From the cell containing the given text, extract its center point as (X, Y) coordinate. 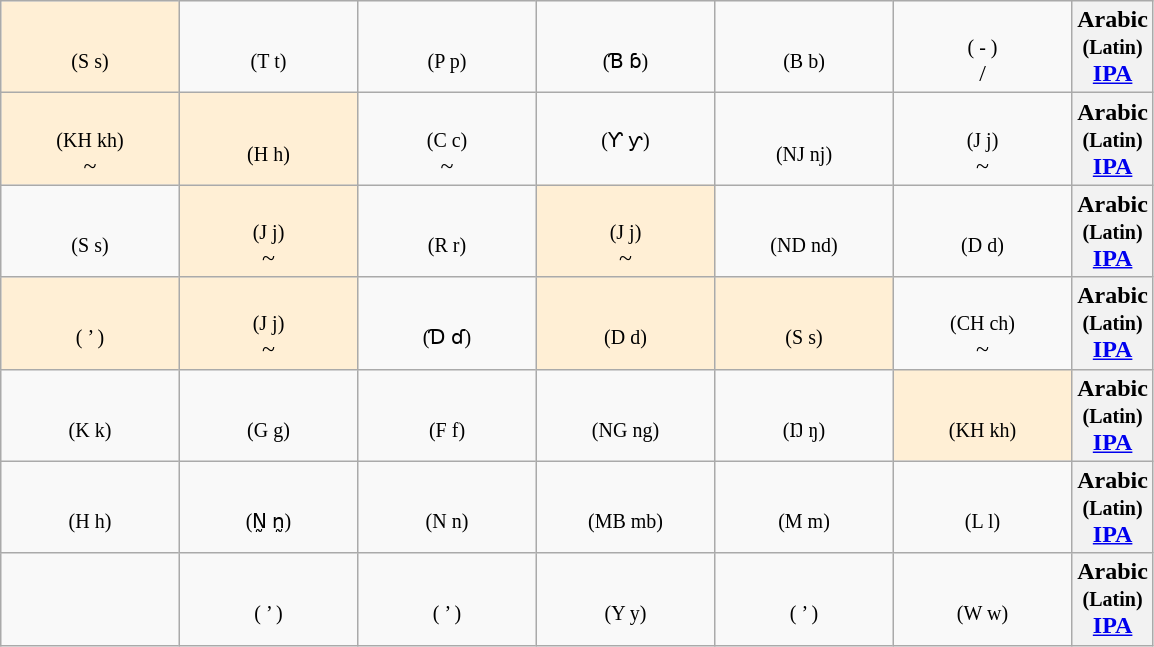
(W w) (982, 599)
( ’ ) (90, 323)
(Ɗ ɗ) (447, 323)
(B b) (804, 47)
(F f) (447, 415)
(KH kh)~ (90, 139)
(C c)‍~‍ (447, 139)
(R r) (447, 231)
‌( - )/ (982, 47)
(Ŋ ŋ) (804, 415)
(KH kh) (982, 415)
(ND nd) (804, 231)
(L l) (982, 507)
(G g) (268, 415)
(N n) (447, 507)
(NG ng) (625, 415)
(M m) (804, 507)
(NJ nj) (804, 139)
(Ɓ ɓ) (625, 47)
(N̰ n̰) (268, 507)
(CH ch)~ (982, 323)
(MB mb) (625, 507)
(P p) (447, 47)
(T t) (268, 47)
(K k) (90, 415)
(Ƴ ƴ)‍ (625, 139)
(Y y) (625, 599)
